For the text-containing cell, return its midpoint in (x, y) coordinate format. 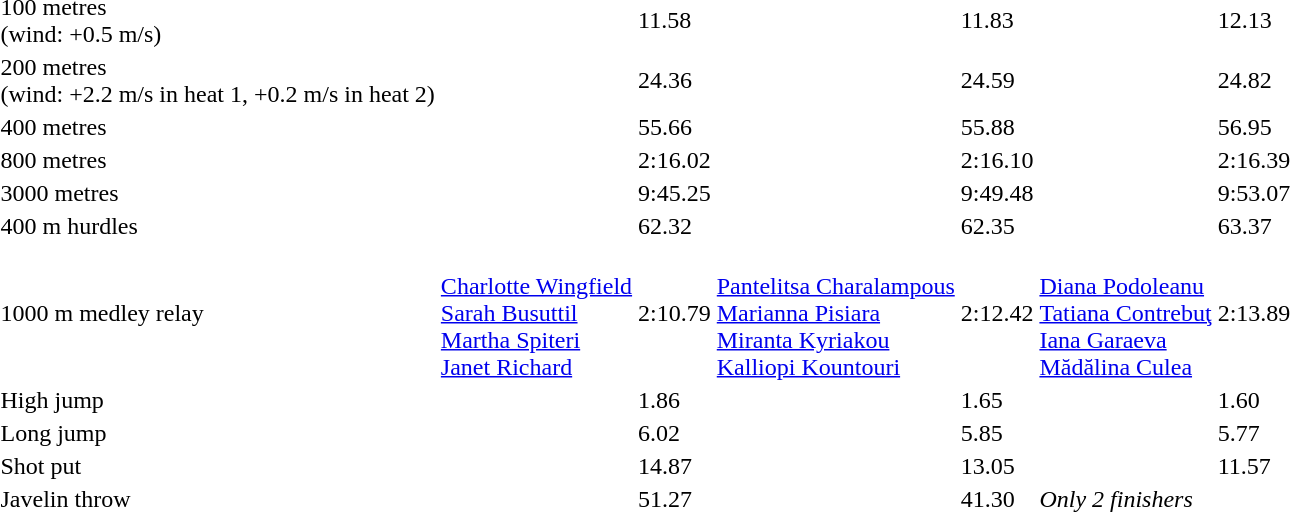
Charlotte WingfieldSarah BusuttilMartha SpiteriJanet Richard (536, 313)
14.87 (675, 466)
2:10.79 (675, 313)
Pantelitsa CharalampousMarianna PisiaraMiranta KyriakouKalliopi Kountouri (836, 313)
6.02 (675, 433)
9:49.48 (997, 193)
62.32 (675, 226)
13.05 (997, 466)
1.65 (997, 400)
2:16.10 (997, 160)
1.86 (675, 400)
2:12.42 (997, 313)
2:16.02 (675, 160)
62.35 (997, 226)
24.59 (997, 80)
Diana PodoleanuTatiana ContrebuţIana GaraevaMădălina Culea (1126, 313)
55.88 (997, 127)
55.66 (675, 127)
24.36 (675, 80)
5.85 (997, 433)
9:45.25 (675, 193)
